Return (x, y) of the center of cell containing provided text 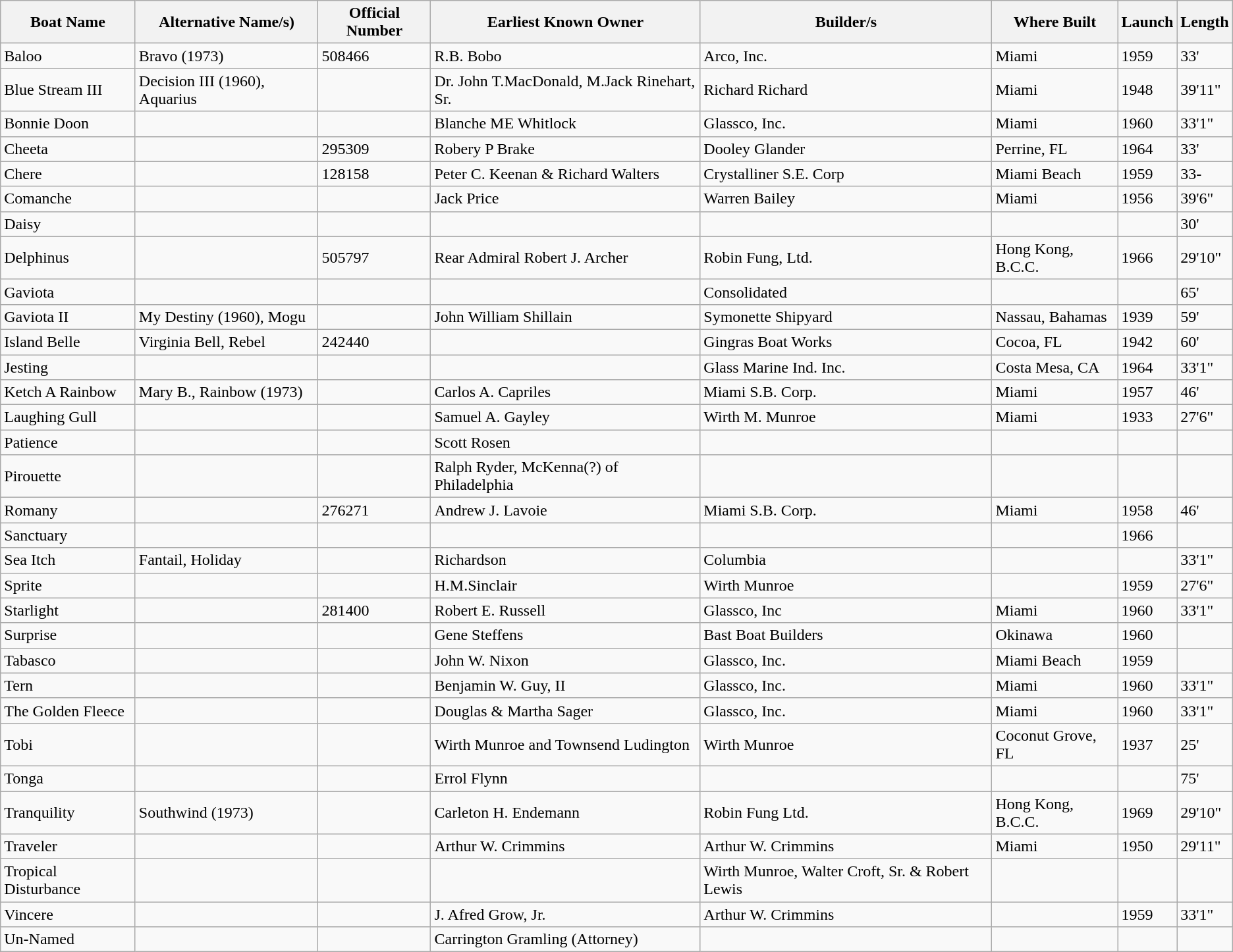
Length (1205, 22)
1937 (1147, 744)
276271 (374, 510)
Sanctuary (68, 535)
Jesting (68, 367)
Samuel A. Gayley (565, 417)
Perrine, FL (1055, 149)
39'6" (1205, 199)
Peter C. Keenan & Richard Walters (565, 174)
Robin Fung Ltd. (846, 812)
59' (1205, 317)
Romany (68, 510)
281400 (374, 610)
Douglas & Martha Sager (565, 710)
Wirth Munroe and Townsend Ludington (565, 744)
Decision III (1960), Aquarius (227, 90)
Launch (1147, 22)
Patience (68, 442)
30' (1205, 224)
242440 (374, 342)
Fantail, Holiday (227, 560)
1958 (1147, 510)
Traveler (68, 847)
Gingras Boat Works (846, 342)
Gaviota II (68, 317)
Scott Rosen (565, 442)
Vincere (68, 914)
1942 (1147, 342)
Rear Admiral Robert J. Archer (565, 258)
Dooley Glander (846, 149)
Glass Marine Ind. Inc. (846, 367)
Symonette Shipyard (846, 317)
Earliest Known Owner (565, 22)
Costa Mesa, CA (1055, 367)
1956 (1147, 199)
Surprise (68, 635)
Warren Bailey (846, 199)
1950 (1147, 847)
Andrew J. Lavoie (565, 510)
Richard Richard (846, 90)
Cheeta (68, 149)
Carlos A. Capriles (565, 392)
Boat Name (68, 22)
Comanche (68, 199)
Glassco, Inc (846, 610)
Tabasco (68, 660)
Starlight (68, 610)
Benjamin W. Guy, II (565, 685)
25' (1205, 744)
My Destiny (1960), Mogu (227, 317)
Gaviota (68, 292)
Pirouette (68, 477)
Bast Boat Builders (846, 635)
Coconut Grove, FL (1055, 744)
Gene Steffens (565, 635)
Official Number (374, 22)
Richardson (565, 560)
39'11" (1205, 90)
Un-Named (68, 939)
John William Shillain (565, 317)
John W. Nixon (565, 660)
Robert E. Russell (565, 610)
1957 (1147, 392)
Baloo (68, 56)
Robery P Brake (565, 149)
1948 (1147, 90)
Tonga (68, 778)
1939 (1147, 317)
29'11" (1205, 847)
Blanche ME Whitlock (565, 124)
Jack Price (565, 199)
508466 (374, 56)
Delphinus (68, 258)
Wirth M. Munroe (846, 417)
Columbia (846, 560)
Cocoa, FL (1055, 342)
Chere (68, 174)
Wirth Munroe, Walter Croft, Sr. & Robert Lewis (846, 881)
H.M.Sinclair (565, 585)
Bonnie Doon (68, 124)
505797 (374, 258)
Arco, Inc. (846, 56)
Sea Itch (68, 560)
295309 (374, 149)
Tobi (68, 744)
128158 (374, 174)
65' (1205, 292)
Daisy (68, 224)
Consolidated (846, 292)
Ketch A Rainbow (68, 392)
Where Built (1055, 22)
Southwind (1973) (227, 812)
Ralph Ryder, McKenna(?) of Philadelphia (565, 477)
Errol Flynn (565, 778)
1969 (1147, 812)
Builder/s (846, 22)
The Golden Fleece (68, 710)
Tropical Disturbance (68, 881)
Okinawa (1055, 635)
Island Belle (68, 342)
J. Afred Grow, Jr. (565, 914)
Mary B., Rainbow (1973) (227, 392)
Tranquility (68, 812)
R.B. Bobo (565, 56)
Laughing Gull (68, 417)
Dr. John T.MacDonald, M.Jack Rinehart, Sr. (565, 90)
60' (1205, 342)
Carrington Gramling (Attorney) (565, 939)
Tern (68, 685)
33- (1205, 174)
Robin Fung, Ltd. (846, 258)
Virginia Bell, Rebel (227, 342)
Bravo (1973) (227, 56)
Crystalliner S.E. Corp (846, 174)
Carleton H. Endemann (565, 812)
Nassau, Bahamas (1055, 317)
75' (1205, 778)
1933 (1147, 417)
Alternative Name/s) (227, 22)
Sprite (68, 585)
Blue Stream III (68, 90)
